Return [X, Y] of the center of cell containing provided text 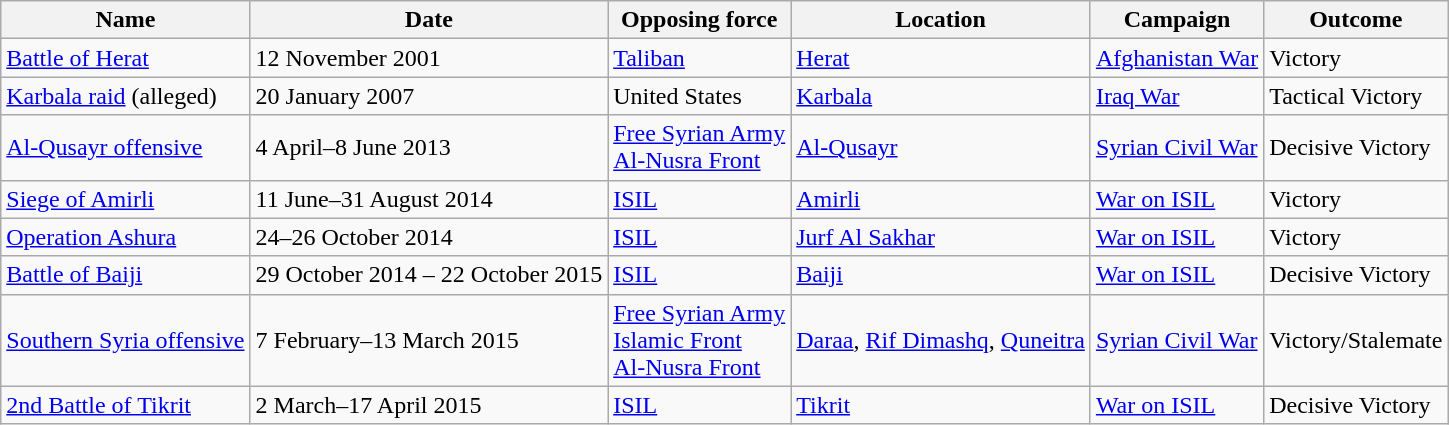
Victory/Stalemate [1356, 340]
Free Syrian Army Al-Nusra Front [700, 148]
Afghanistan War [1176, 58]
Outcome [1356, 20]
Free Syrian Army Islamic Front Al-Nusra Front [700, 340]
Taliban [700, 58]
Karbala raid (alleged) [126, 96]
Iraq War [1176, 96]
29 October 2014 – 22 October 2015 [429, 275]
Date [429, 20]
Karbala [941, 96]
Al-Qusayr [941, 148]
Name [126, 20]
4 April–8 June 2013 [429, 148]
Daraa, Rif Dimashq, Quneitra [941, 340]
Baiji [941, 275]
20 January 2007 [429, 96]
Location [941, 20]
Battle of Herat [126, 58]
Siege of Amirli [126, 199]
2 March–17 April 2015 [429, 405]
Amirli [941, 199]
12 November 2001 [429, 58]
Southern Syria offensive [126, 340]
2nd Battle of Tikrit [126, 405]
Tikrit [941, 405]
11 June–31 August 2014 [429, 199]
24–26 October 2014 [429, 237]
Opposing force [700, 20]
Al-Qusayr offensive [126, 148]
Jurf Al Sakhar [941, 237]
Tactical Victory [1356, 96]
Herat [941, 58]
Campaign [1176, 20]
Operation Ashura [126, 237]
7 February–13 March 2015 [429, 340]
United States [700, 96]
Battle of Baiji [126, 275]
